For the text-containing cell, return its midpoint in (x, y) coordinate format. 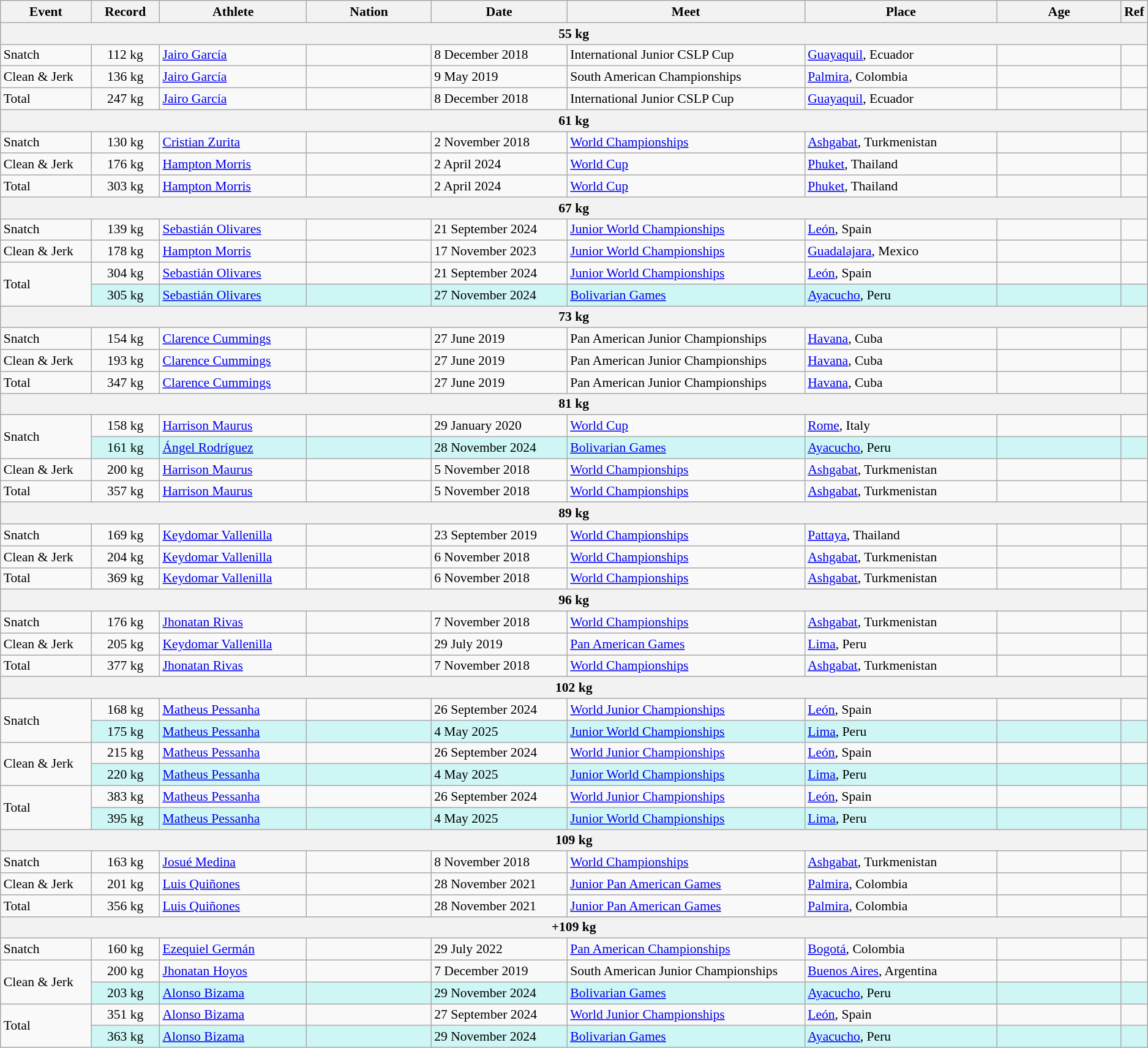
193 kg (126, 361)
61 kg (574, 121)
369 kg (126, 578)
130 kg (126, 143)
Josué Medina (233, 863)
163 kg (126, 863)
South American Junior Championships (686, 971)
109 kg (574, 840)
205 kg (126, 644)
29 July 2019 (499, 644)
305 kg (126, 295)
Meet (686, 12)
395 kg (126, 818)
347 kg (126, 383)
73 kg (574, 317)
203 kg (126, 993)
27 September 2024 (499, 1015)
Record (126, 12)
175 kg (126, 732)
204 kg (126, 557)
81 kg (574, 404)
Guadalajara, Mexico (901, 252)
178 kg (126, 252)
+109 kg (574, 927)
Pan American Games (686, 644)
102 kg (574, 688)
112 kg (126, 55)
136 kg (126, 77)
Athlete (233, 12)
160 kg (126, 949)
161 kg (126, 448)
158 kg (126, 426)
29 January 2020 (499, 426)
Place (901, 12)
2 November 2018 (499, 143)
169 kg (126, 535)
28 November 2024 (499, 448)
67 kg (574, 208)
Ref (1134, 12)
154 kg (126, 339)
Ángel Rodríguez (233, 448)
303 kg (126, 186)
356 kg (126, 906)
89 kg (574, 514)
Date (499, 12)
201 kg (126, 884)
29 July 2022 (499, 949)
377 kg (126, 666)
8 November 2018 (499, 863)
304 kg (126, 274)
South American Championships (686, 77)
215 kg (126, 753)
Nation (369, 12)
9 May 2019 (499, 77)
Buenos Aires, Argentina (901, 971)
Cristian Zurita (233, 143)
Rome, Italy (901, 426)
220 kg (126, 775)
357 kg (126, 492)
Pan American Championships (686, 949)
96 kg (574, 601)
139 kg (126, 230)
351 kg (126, 1015)
247 kg (126, 99)
23 September 2019 (499, 535)
55 kg (574, 34)
27 November 2024 (499, 295)
383 kg (126, 797)
363 kg (126, 1037)
Jhonatan Hoyos (233, 971)
Pattaya, Thailand (901, 535)
Bogotá, Colombia (901, 949)
Age (1059, 12)
7 December 2019 (499, 971)
17 November 2023 (499, 252)
168 kg (126, 709)
Ezequiel Germán (233, 949)
Event (46, 12)
